Detect which cell encompasses the target text, then output its [X, Y] center coordinate. 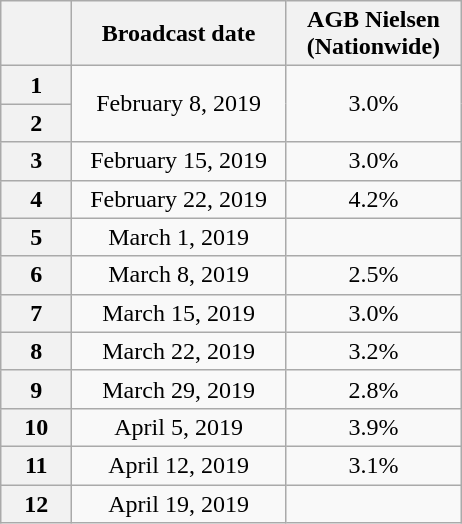
11 [36, 465]
7 [36, 313]
AGB Nielsen(Nationwide) [373, 34]
8 [36, 351]
March 8, 2019 [179, 275]
3.9% [373, 427]
12 [36, 503]
March 1, 2019 [179, 237]
Broadcast date [179, 34]
March 29, 2019 [179, 389]
March 22, 2019 [179, 351]
February 15, 2019 [179, 161]
April 12, 2019 [179, 465]
10 [36, 427]
February 22, 2019 [179, 199]
4.2% [373, 199]
3.1% [373, 465]
2.5% [373, 275]
April 19, 2019 [179, 503]
1 [36, 85]
April 5, 2019 [179, 427]
3.2% [373, 351]
2 [36, 123]
5 [36, 237]
2.8% [373, 389]
6 [36, 275]
9 [36, 389]
February 8, 2019 [179, 104]
4 [36, 199]
3 [36, 161]
March 15, 2019 [179, 313]
